Return [x, y] of the center of cell containing provided text 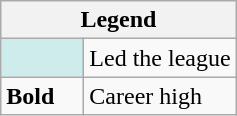
Led the league [160, 58]
Bold [42, 96]
Career high [160, 96]
Legend [118, 20]
